Pinpoint the cell where the given text exists, returning its (x, y) midpoint coordinate. 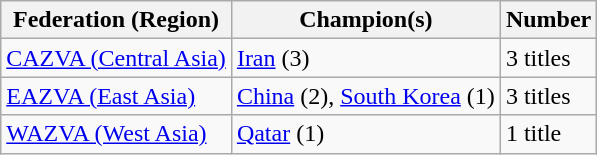
Qatar (1) (366, 134)
1 title (548, 134)
CAZVA (Central Asia) (116, 58)
Number (548, 20)
Champion(s) (366, 20)
WAZVA (West Asia) (116, 134)
EAZVA (East Asia) (116, 96)
Federation (Region) (116, 20)
Iran (3) (366, 58)
China (2), South Korea (1) (366, 96)
